For the text-containing cell, return its midpoint in (X, Y) coordinate format. 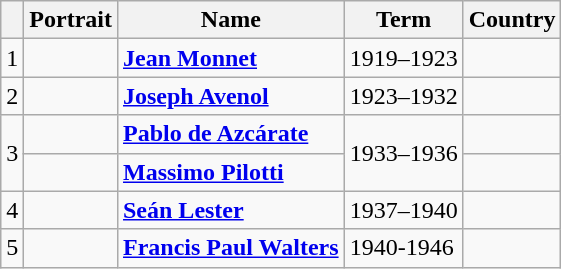
Joseph Avenol (230, 96)
Jean Monnet (230, 58)
1940-1946 (404, 248)
Name (230, 20)
1933–1936 (404, 153)
Portrait (71, 20)
Country (512, 20)
Seán Lester (230, 210)
1919–1923 (404, 58)
5 (12, 248)
1923–1932 (404, 96)
2 (12, 96)
1937–1940 (404, 210)
3 (12, 153)
Massimo Pilotti (230, 172)
Pablo de Azcárate (230, 134)
Term (404, 20)
4 (12, 210)
1 (12, 58)
Francis Paul Walters (230, 248)
